Determine the (x, y) coordinate at the center of the cell enclosing the given text.  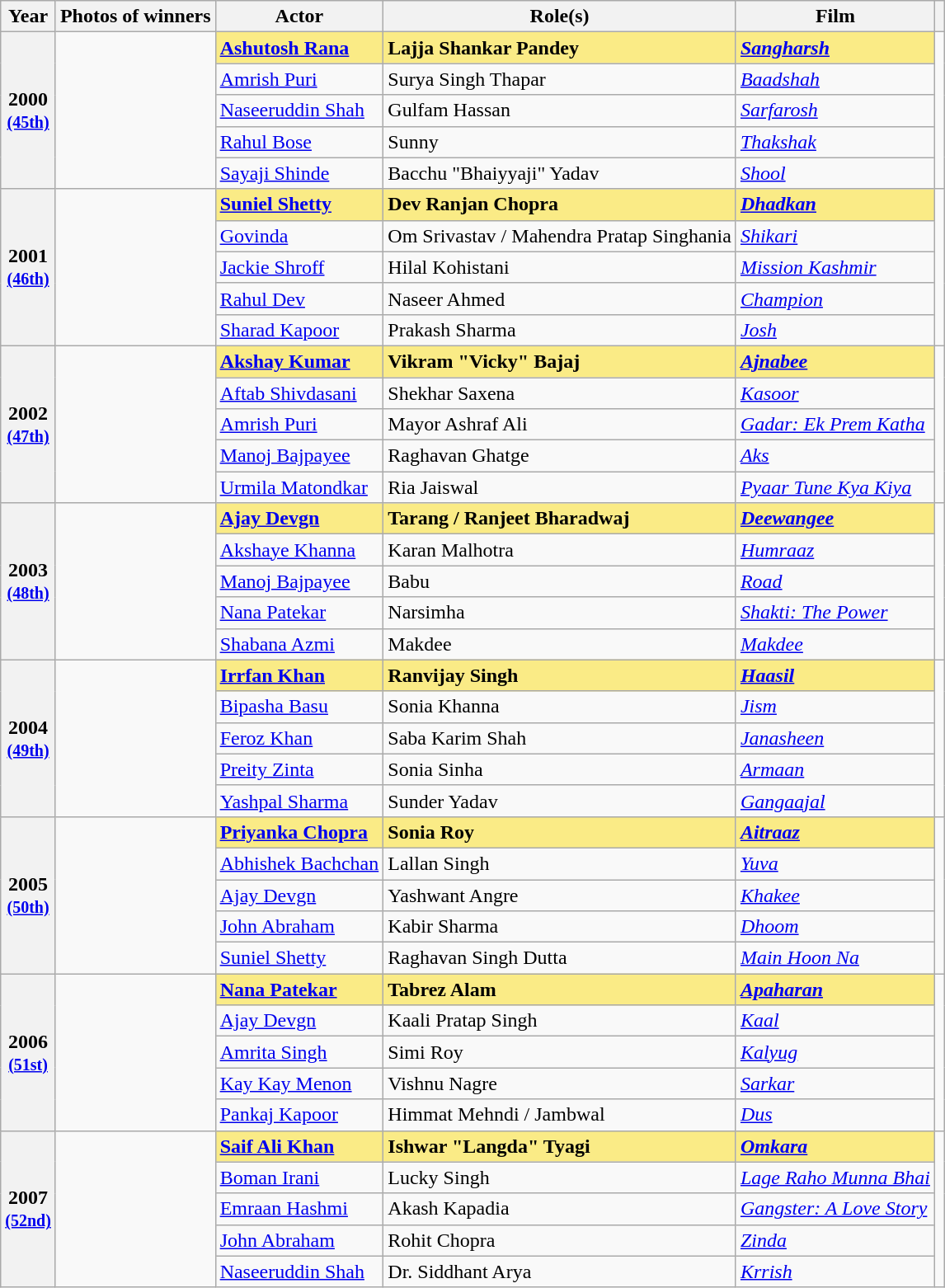
2007(52nd) (28, 1209)
Josh (835, 330)
Emraan Hashmi (299, 1209)
Yashpal Sharma (299, 801)
Jism (835, 707)
Amrita Singh (299, 1052)
Sunny (560, 142)
Bacchu "Bhaiyyaji" Yadav (560, 173)
Armaan (835, 769)
Saif Ali Khan (299, 1146)
Vikram "Vicky" Bajaj (560, 361)
Boman Irani (299, 1178)
Gangaajal (835, 801)
Rahul Dev (299, 298)
Vishnu Nagre (560, 1084)
Mayor Ashraf Ali (560, 425)
Prakash Sharma (560, 330)
Year (28, 16)
Sarkar (835, 1084)
Sonia Khanna (560, 707)
Thakshak (835, 142)
Shool (835, 173)
Saba Karim Shah (560, 738)
Preity Zinta (299, 769)
Zinda (835, 1240)
Sarfarosh (835, 110)
Dr. Siddhant Arya (560, 1272)
Gulfam Hassan (560, 110)
Photos of winners (135, 16)
Humraaz (835, 550)
2001(46th) (28, 267)
Akash Kapadia (560, 1209)
Haasil (835, 675)
2002(47th) (28, 424)
Kay Kay Menon (299, 1084)
Akshay Kumar (299, 361)
Yashwant Angre (560, 895)
Priyanka Chopra (299, 832)
Shikari (835, 236)
Shekhar Saxena (560, 393)
Kasoor (835, 393)
Himmat Mehndi / Jambwal (560, 1115)
Kabir Sharma (560, 927)
Tabrez Alam (560, 990)
2005(50th) (28, 895)
Baadshah (835, 79)
Urmila Matondkar (299, 487)
Aftab Shivdasani (299, 393)
Ria Jaiswal (560, 487)
Krrish (835, 1272)
Sangharsh (835, 48)
Khakee (835, 895)
Film (835, 16)
2003(48th) (28, 581)
Main Hoon Na (835, 958)
Sonia Sinha (560, 769)
Shabana Azmi (299, 644)
Sayaji Shinde (299, 173)
Tarang / Ranjeet Bharadwaj (560, 519)
Sunder Yadav (560, 801)
Omkara (835, 1146)
Lucky Singh (560, 1178)
Ashutosh Rana (299, 48)
Janasheen (835, 738)
Irrfan Khan (299, 675)
Raghavan Singh Dutta (560, 958)
Babu (560, 581)
2004(49th) (28, 738)
Abhishek Bachchan (299, 863)
Champion (835, 298)
Karan Malhotra (560, 550)
Dus (835, 1115)
Ishwar "Langda" Tyagi (560, 1146)
Bipasha Basu (299, 707)
Rahul Bose (299, 142)
Narsimha (560, 613)
Lage Raho Munna Bhai (835, 1178)
Role(s) (560, 16)
Sonia Roy (560, 832)
Aitraaz (835, 832)
Ajnabee (835, 361)
Akshaye Khanna (299, 550)
Ranvijay Singh (560, 675)
Kalyug (835, 1052)
Yuva (835, 863)
Dev Ranjan Chopra (560, 204)
Kaal (835, 1021)
Actor (299, 16)
Jackie Shroff (299, 267)
Govinda (299, 236)
Apaharan (835, 990)
Rohit Chopra (560, 1240)
Gadar: Ek Prem Katha (835, 425)
2000(45th) (28, 110)
Sharad Kapoor (299, 330)
Mission Kashmir (835, 267)
Gangster: A Love Story (835, 1209)
Lajja Shankar Pandey (560, 48)
Dhadkan (835, 204)
2006(51st) (28, 1052)
Naseer Ahmed (560, 298)
Road (835, 581)
Simi Roy (560, 1052)
Shakti: The Power (835, 613)
Om Srivastav / Mahendra Pratap Singhania (560, 236)
Lallan Singh (560, 863)
Pyaar Tune Kya Kiya (835, 487)
Hilal Kohistani (560, 267)
Aks (835, 456)
Dhoom (835, 927)
Raghavan Ghatge (560, 456)
Surya Singh Thapar (560, 79)
Pankaj Kapoor (299, 1115)
Feroz Khan (299, 738)
Deewangee (835, 519)
Kaali Pratap Singh (560, 1021)
